Search for the cell housing the specified text and yield its [X, Y] center coordinate. 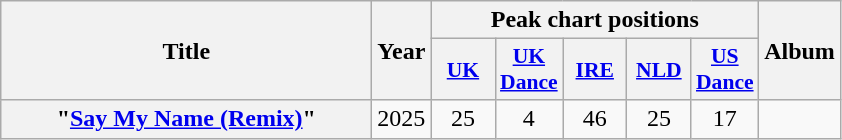
"Say My Name (Remix)" [186, 119]
Title [186, 50]
UKDance [529, 70]
NLD [659, 70]
Year [402, 50]
4 [529, 119]
2025 [402, 119]
46 [595, 119]
UK [463, 70]
USDance [725, 70]
17 [725, 119]
Peak chart positions [595, 20]
Album [800, 50]
IRE [595, 70]
